Locate the cell with the specified text and output its (x, y) center coordinate. 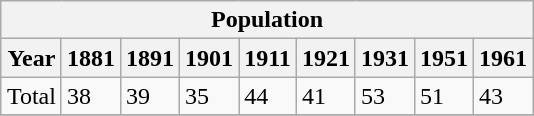
44 (268, 96)
1911 (268, 58)
Population (266, 20)
1961 (504, 58)
1931 (384, 58)
51 (444, 96)
41 (326, 96)
Total (31, 96)
Year (31, 58)
1951 (444, 58)
1881 (90, 58)
1891 (150, 58)
39 (150, 96)
43 (504, 96)
38 (90, 96)
1901 (210, 58)
35 (210, 96)
1921 (326, 58)
53 (384, 96)
